Return the (X, Y) coordinate for the center point of the cell that contains the specified text.  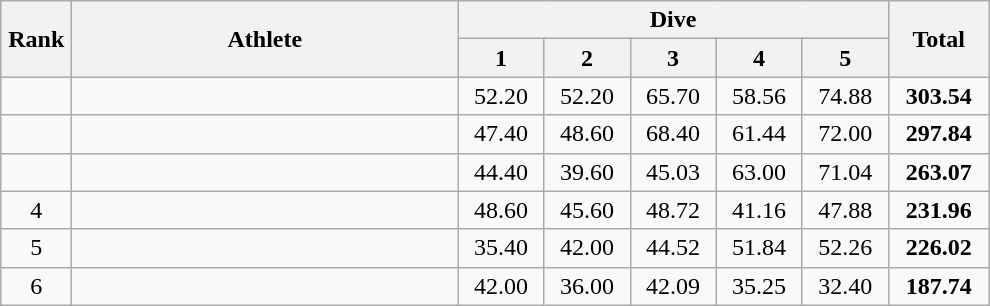
44.52 (673, 248)
39.60 (587, 172)
72.00 (845, 134)
71.04 (845, 172)
47.88 (845, 210)
Athlete (265, 39)
47.40 (501, 134)
297.84 (938, 134)
52.26 (845, 248)
44.40 (501, 172)
226.02 (938, 248)
35.40 (501, 248)
263.07 (938, 172)
231.96 (938, 210)
51.84 (759, 248)
45.03 (673, 172)
42.09 (673, 286)
41.16 (759, 210)
187.74 (938, 286)
65.70 (673, 96)
74.88 (845, 96)
35.25 (759, 286)
48.72 (673, 210)
2 (587, 58)
68.40 (673, 134)
58.56 (759, 96)
Rank (36, 39)
1 (501, 58)
303.54 (938, 96)
32.40 (845, 286)
Total (938, 39)
36.00 (587, 286)
45.60 (587, 210)
63.00 (759, 172)
3 (673, 58)
6 (36, 286)
Dive (673, 20)
61.44 (759, 134)
